Provide the (X, Y) coordinate of the cell's center where the given text is located.  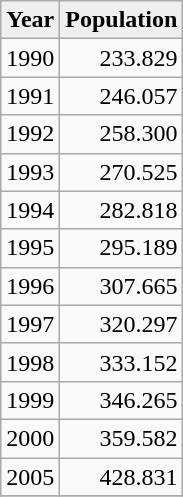
1992 (30, 134)
246.057 (122, 96)
428.831 (122, 477)
1998 (30, 362)
359.582 (122, 438)
333.152 (122, 362)
1990 (30, 58)
Population (122, 20)
307.665 (122, 286)
1994 (30, 210)
233.829 (122, 58)
346.265 (122, 400)
1996 (30, 286)
2000 (30, 438)
282.818 (122, 210)
270.525 (122, 172)
295.189 (122, 248)
2005 (30, 477)
Year (30, 20)
1991 (30, 96)
1995 (30, 248)
258.300 (122, 134)
1997 (30, 324)
320.297 (122, 324)
1999 (30, 400)
1993 (30, 172)
